Determine the (X, Y) coordinate at the center of the cell enclosing the given text.  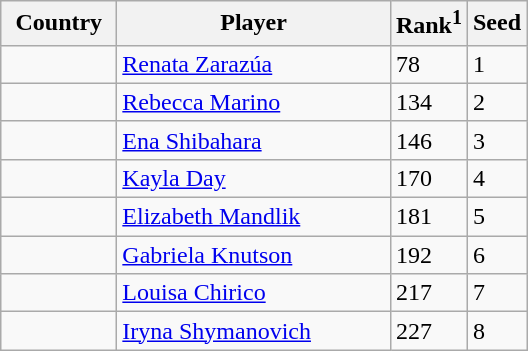
4 (496, 178)
134 (428, 102)
7 (496, 293)
5 (496, 217)
2 (496, 102)
192 (428, 255)
3 (496, 140)
Ena Shibahara (254, 140)
170 (428, 178)
217 (428, 293)
Elizabeth Mandlik (254, 217)
Louisa Chirico (254, 293)
8 (496, 331)
181 (428, 217)
227 (428, 331)
Seed (496, 24)
1 (496, 64)
Kayla Day (254, 178)
Renata Zarazúa (254, 64)
Iryna Shymanovich (254, 331)
146 (428, 140)
Country (59, 24)
Player (254, 24)
6 (496, 255)
Rebecca Marino (254, 102)
Gabriela Knutson (254, 255)
78 (428, 64)
Rank1 (428, 24)
